From the cell containing the given text, extract its center point as (X, Y) coordinate. 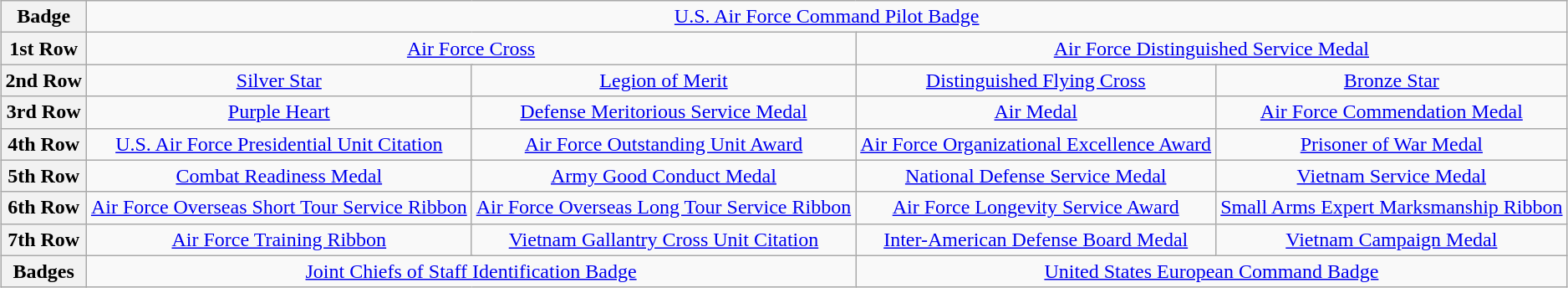
Air Force Cross (471, 49)
Air Force Longevity Service Award (1036, 208)
Bronze Star (1392, 80)
Air Force Training Ribbon (279, 239)
U.S. Air Force Command Pilot Badge (827, 17)
Small Arms Expert Marksmanship Ribbon (1392, 208)
Silver Star (279, 80)
Vietnam Gallantry Cross Unit Citation (664, 239)
Badge (43, 17)
Air Force Overseas Short Tour Service Ribbon (279, 208)
Distinguished Flying Cross (1036, 80)
Purple Heart (279, 112)
Army Good Conduct Medal (664, 176)
4th Row (43, 144)
3rd Row (43, 112)
5th Row (43, 176)
Joint Chiefs of Staff Identification Badge (471, 271)
6th Row (43, 208)
Legion of Merit (664, 80)
Combat Readiness Medal (279, 176)
Vietnam Campaign Medal (1392, 239)
Vietnam Service Medal (1392, 176)
Inter-American Defense Board Medal (1036, 239)
Badges (43, 271)
Air Force Distinguished Service Medal (1212, 49)
U.S. Air Force Presidential Unit Citation (279, 144)
Air Force Commendation Medal (1392, 112)
Air Medal (1036, 112)
United States European Command Badge (1212, 271)
Air Force Overseas Long Tour Service Ribbon (664, 208)
Defense Meritorious Service Medal (664, 112)
Prisoner of War Medal (1392, 144)
7th Row (43, 239)
1st Row (43, 49)
2nd Row (43, 80)
National Defense Service Medal (1036, 176)
Air Force Outstanding Unit Award (664, 144)
Air Force Organizational Excellence Award (1036, 144)
